Output the (x, y) coordinate of the center of the cell containing the given text.  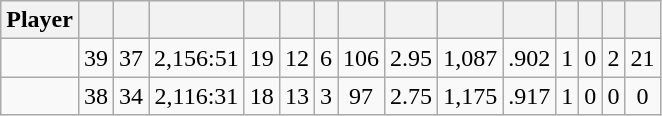
97 (362, 96)
18 (262, 96)
21 (642, 58)
2.95 (412, 58)
.917 (530, 96)
34 (132, 96)
1,087 (470, 58)
2.75 (412, 96)
1,175 (470, 96)
6 (326, 58)
2,156:51 (197, 58)
38 (96, 96)
3 (326, 96)
19 (262, 58)
106 (362, 58)
.902 (530, 58)
Player (40, 20)
2,116:31 (197, 96)
13 (296, 96)
37 (132, 58)
12 (296, 58)
39 (96, 58)
2 (614, 58)
